Search for the cell housing the specified text and yield its [x, y] center coordinate. 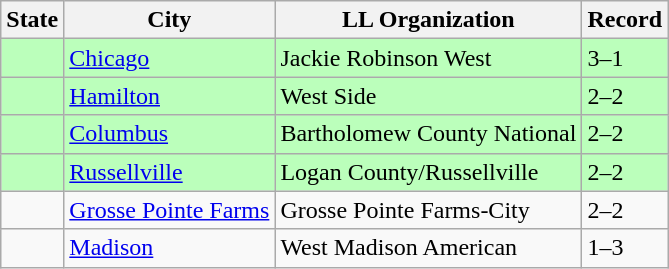
City [170, 20]
Grosse Pointe Farms [170, 210]
Record [625, 20]
Columbus [170, 134]
West Madison American [428, 248]
Logan County/Russellville [428, 172]
Russellville [170, 172]
Madison [170, 248]
Grosse Pointe Farms-City [428, 210]
LL Organization [428, 20]
Chicago [170, 58]
West Side [428, 96]
Jackie Robinson West [428, 58]
3–1 [625, 58]
Hamilton [170, 96]
State [32, 20]
Bartholomew County National [428, 134]
1–3 [625, 248]
